For the text-containing cell, return its midpoint in [x, y] coordinate format. 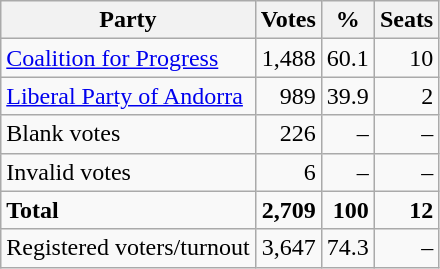
Blank votes [128, 134]
Registered voters/turnout [128, 248]
1,488 [288, 58]
Invalid votes [128, 172]
989 [288, 96]
Coalition for Progress [128, 58]
2 [406, 96]
12 [406, 210]
226 [288, 134]
74.3 [348, 248]
Party [128, 20]
2,709 [288, 210]
39.9 [348, 96]
Liberal Party of Andorra [128, 96]
100 [348, 210]
% [348, 20]
60.1 [348, 58]
Total [128, 210]
Seats [406, 20]
Votes [288, 20]
10 [406, 58]
6 [288, 172]
3,647 [288, 248]
